Extract the [x, y] coordinate from the center of the cell holding the provided text.  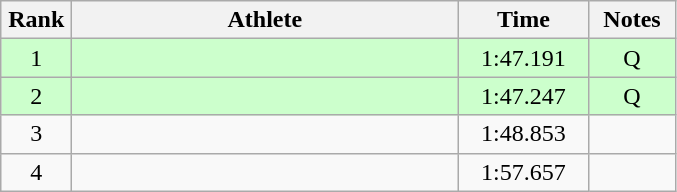
1:48.853 [524, 134]
1 [36, 58]
Athlete [265, 20]
1:47.191 [524, 58]
2 [36, 96]
3 [36, 134]
1:57.657 [524, 172]
Time [524, 20]
Rank [36, 20]
Notes [632, 20]
1:47.247 [524, 96]
4 [36, 172]
